Extract the (X, Y) coordinate from the center of the cell holding the provided text.  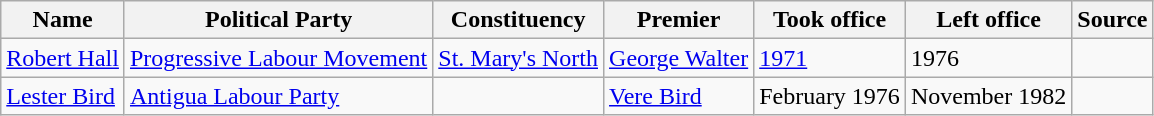
Vere Bird (679, 96)
Progressive Labour Movement (278, 58)
Robert Hall (63, 58)
Lester Bird (63, 96)
Took office (830, 20)
George Walter (679, 58)
St. Mary's North (518, 58)
1976 (988, 58)
November 1982 (988, 96)
Constituency (518, 20)
Antigua Labour Party (278, 96)
Premier (679, 20)
February 1976 (830, 96)
Left office (988, 20)
Political Party (278, 20)
1971 (830, 58)
Name (63, 20)
Source (1112, 20)
